Extract the [X, Y] coordinate from the center of the cell holding the provided text.  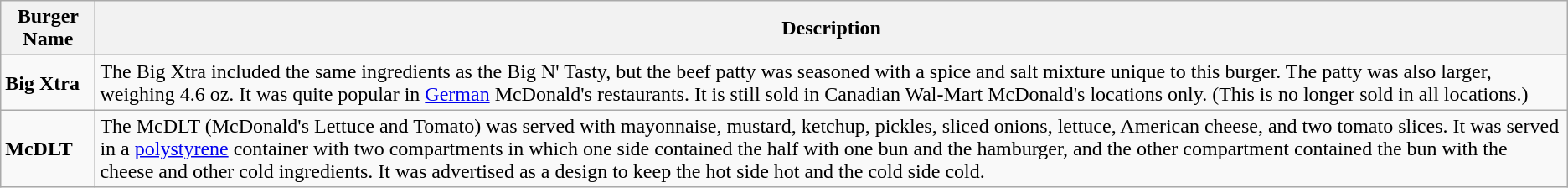
Description [831, 29]
McDLT [49, 149]
Big Xtra [49, 82]
Burger Name [49, 29]
